Detect which cell encompasses the target text, then output its (x, y) center coordinate. 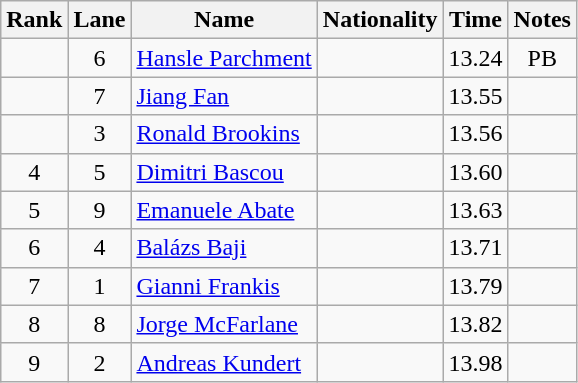
PB (542, 58)
13.82 (476, 324)
13.79 (476, 286)
Jiang Fan (224, 96)
13.24 (476, 58)
Name (224, 20)
Lane (100, 20)
Nationality (380, 20)
Jorge McFarlane (224, 324)
Andreas Kundert (224, 362)
13.63 (476, 210)
Gianni Frankis (224, 286)
3 (100, 134)
2 (100, 362)
Dimitri Bascou (224, 172)
1 (100, 286)
Rank (34, 20)
13.60 (476, 172)
13.98 (476, 362)
Hansle Parchment (224, 58)
Emanuele Abate (224, 210)
13.71 (476, 248)
13.56 (476, 134)
Ronald Brookins (224, 134)
Notes (542, 20)
Balázs Baji (224, 248)
Time (476, 20)
13.55 (476, 96)
